Pinpoint the cell where the given text exists, returning its [X, Y] midpoint coordinate. 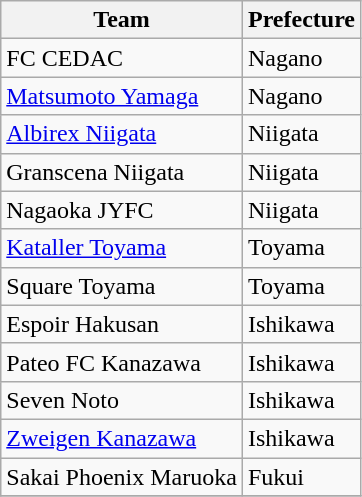
Matsumoto Yamaga [122, 96]
Sakai Phoenix Maruoka [122, 477]
Zweigen Kanazawa [122, 438]
Albirex Niigata [122, 134]
Fukui [301, 477]
Prefecture [301, 20]
Kataller Toyama [122, 248]
Pateo FC Kanazawa [122, 362]
Granscena Niigata [122, 172]
Espoir Hakusan [122, 324]
Nagaoka JYFC [122, 210]
Seven Noto [122, 400]
Square Toyama [122, 286]
FC CEDAC [122, 58]
Team [122, 20]
